From the cell containing the given text, extract its center point as [x, y] coordinate. 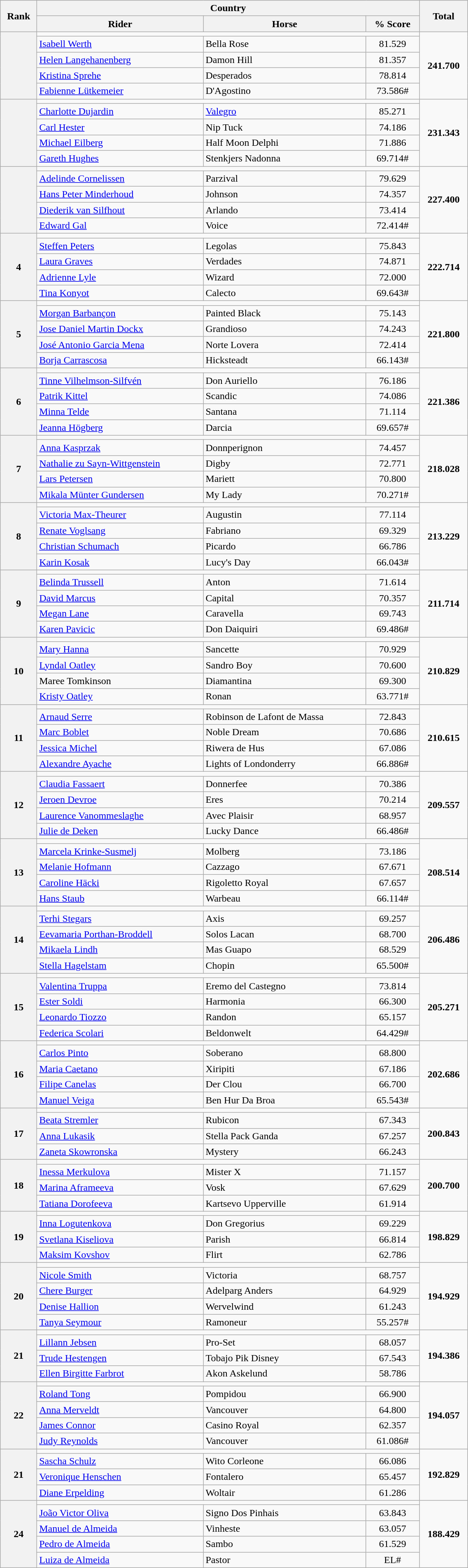
Caravella [285, 614]
76.186 [393, 380]
227.400 [444, 200]
58.786 [393, 1374]
188.429 [444, 1534]
61.529 [393, 1544]
Edward Gal [120, 226]
Calecto [285, 293]
Molberg [285, 851]
Diederik van Silfhout [120, 210]
71.614 [393, 582]
Tatiana Dorofeeva [120, 1203]
67.657 [393, 883]
Painted Black [285, 313]
Eevamaria Porthan-Broddell [120, 934]
Tina Konyot [120, 293]
Luiza de Almeida [120, 1560]
Veronique Henschen [120, 1477]
72.000 [393, 277]
10 [19, 671]
70.600 [393, 665]
Alexandre Ayache [120, 764]
77.114 [393, 515]
18 [19, 1185]
Woltair [285, 1493]
Anna Merveldt [120, 1409]
Hicksteadt [285, 360]
218.028 [444, 469]
7 [19, 469]
Adrienne Lyle [120, 277]
Picardo [285, 546]
Pompidou [285, 1394]
Caroline Häcki [120, 883]
João Victor Oliva [120, 1513]
Mary Hanna [120, 650]
Johnson [285, 194]
Inessa Merkulova [120, 1172]
Anna Lukasik [120, 1136]
Fontalero [285, 1477]
194.929 [444, 1297]
James Connor [120, 1425]
81.357 [393, 60]
9 [19, 603]
Pastor [285, 1560]
Sambo [285, 1544]
Voice [285, 226]
66.814 [393, 1239]
Fabriano [285, 530]
Ben Hur Da Broa [285, 1100]
Bella Rose [285, 44]
Manuel Veiga [120, 1100]
Sascha Schulz [120, 1461]
Ellen Birgitte Farbrot [120, 1374]
Renate Voglsang [120, 530]
Wizard [285, 277]
Claudia Fassaert [120, 784]
Victoria Max-Theurer [120, 515]
68.057 [393, 1342]
Terhi Stegars [120, 918]
Diamantina [285, 681]
206.486 [444, 940]
66.786 [393, 546]
Rider [120, 24]
Nathalie zu Sayn-Wittgenstein [120, 463]
210.829 [444, 671]
Mikaela Lindh [120, 950]
Borja Carrascosa [120, 360]
D'Agostino [285, 91]
Wito Corleone [285, 1461]
Maree Tomkinson [120, 681]
Marina Aframeeva [120, 1187]
66.043# [393, 562]
Stella Pack Ganda [285, 1136]
Diane Erpelding [120, 1493]
13 [19, 872]
71.114 [393, 412]
Pro-Set [285, 1342]
Lights of Londonderry [285, 764]
Don Auriello [285, 380]
% Score [393, 24]
Anna Kasprzak [120, 448]
74.243 [393, 329]
Scandic [285, 396]
70.386 [393, 784]
Carlos Pinto [120, 1053]
85.271 [393, 111]
Nip Tuck [285, 127]
4 [19, 267]
Valentina Truppa [120, 986]
12 [19, 805]
74.086 [393, 396]
67.343 [393, 1120]
70.214 [393, 799]
70.800 [393, 479]
Hans Staub [120, 898]
Avec Plaisir [285, 815]
Christian Schumach [120, 546]
Total [444, 16]
Denise Hallion [120, 1306]
81.529 [393, 44]
Eres [285, 799]
Jose Daniel Martin Dockx [120, 329]
Mikala Münter Gundersen [120, 495]
Half Moon Delphi [285, 143]
79.629 [393, 179]
208.514 [444, 872]
70.686 [393, 732]
Fabienne Lütkemeier [120, 91]
69.657# [393, 428]
Belinda Trussell [120, 582]
Norte Lovera [285, 344]
Jeroen Devroe [120, 799]
Akon Askelund [285, 1374]
69.300 [393, 681]
70.271# [393, 495]
Lyndal Oatley [120, 665]
Marcela Krinke-Susmelj [120, 851]
22 [19, 1415]
Rigoletto Royal [285, 883]
Desperados [285, 75]
Solos Lacan [285, 934]
66.886# [393, 764]
Mystery [285, 1152]
72.414 [393, 344]
Augustin [285, 515]
Lucky Dance [285, 831]
Hans Peter Minderhoud [120, 194]
My Lady [285, 495]
Ramoneur [285, 1322]
Zaneta Skowronska [120, 1152]
69.329 [393, 530]
Melanie Hofmann [120, 867]
Grandioso [285, 329]
Maria Caetano [120, 1069]
222.714 [444, 267]
Mas Guapo [285, 950]
Carl Hester [120, 127]
Lars Petersen [120, 479]
Federica Scolari [120, 1033]
Arlando [285, 210]
55.257# [393, 1322]
69.229 [393, 1223]
192.829 [444, 1475]
61.286 [393, 1493]
64.429# [393, 1033]
68.957 [393, 815]
209.557 [444, 805]
Judy Reynolds [120, 1441]
Don Gregorius [285, 1223]
194.057 [444, 1415]
Der Clou [285, 1084]
Horse [285, 24]
74.871 [393, 262]
Vosk [285, 1187]
Randon [285, 1017]
74.186 [393, 127]
Stenkjers Nadonna [285, 158]
Gareth Hughes [120, 158]
Signo Dos Pinhais [285, 1513]
Eremo del Castegno [285, 986]
Digby [285, 463]
65.457 [393, 1477]
205.271 [444, 1007]
71.157 [393, 1172]
71.886 [393, 143]
Megan Lane [120, 614]
Riwera de Hus [285, 748]
65.157 [393, 1017]
24 [19, 1534]
72.414# [393, 226]
Kartsevo Upperville [285, 1203]
Country [228, 8]
Beata Stremler [120, 1120]
69.257 [393, 918]
Adelparg Anders [285, 1291]
Capital [285, 598]
19 [19, 1236]
69.643# [393, 293]
241.700 [444, 65]
Noble Dream [285, 732]
Verdades [285, 262]
Adelinde Cornelissen [120, 179]
66.486# [393, 831]
73.414 [393, 210]
Donnperignon [285, 448]
64.800 [393, 1409]
62.357 [393, 1425]
Mariett [285, 479]
78.814 [393, 75]
Maksim Kovshov [120, 1255]
213.229 [444, 536]
63.771# [393, 696]
17 [19, 1133]
67.186 [393, 1069]
Chere Burger [120, 1291]
Steffen Peters [120, 246]
Anton [285, 582]
67.543 [393, 1358]
Roland Tong [120, 1394]
David Marcus [120, 598]
16 [19, 1074]
68.700 [393, 934]
Patrik Kittel [120, 396]
Nicole Smith [120, 1275]
66.700 [393, 1084]
62.786 [393, 1255]
Axis [285, 918]
Victoria [285, 1275]
63.057 [393, 1528]
61.086# [393, 1441]
67.257 [393, 1136]
200.700 [444, 1185]
Julie de Deken [120, 831]
221.386 [444, 401]
Svetlana Kiseliova [120, 1239]
Jessica Michel [120, 748]
20 [19, 1297]
67.671 [393, 867]
14 [19, 940]
Mister X [285, 1172]
194.386 [444, 1356]
64.929 [393, 1291]
Tanya Seymour [120, 1322]
6 [19, 401]
Rank [19, 16]
68.529 [393, 950]
Sancette [285, 650]
Jeanna Högberg [120, 428]
Tinne Vilhelmson-Silfvén [120, 380]
Kristy Oatley [120, 696]
Chopin [285, 965]
Morgan Barbançon [120, 313]
68.757 [393, 1275]
Sandro Boy [285, 665]
Arnaud Serre [120, 717]
Flirt [285, 1255]
Helen Langehanenberg [120, 60]
11 [19, 738]
Leonardo Tiozzo [120, 1017]
Darcia [285, 428]
65.543# [393, 1100]
Casino Royal [285, 1425]
61.914 [393, 1203]
202.686 [444, 1074]
Rubicon [285, 1120]
73.186 [393, 851]
Karin Kosak [120, 562]
231.343 [444, 133]
66.900 [393, 1394]
Pedro de Almeida [120, 1544]
66.243 [393, 1152]
Don Daiquiri [285, 629]
74.357 [393, 194]
Isabell Werth [120, 44]
75.843 [393, 246]
5 [19, 334]
Karen Pavicic [120, 629]
69.743 [393, 614]
Ester Soldi [120, 1001]
74.457 [393, 448]
65.500# [393, 965]
72.843 [393, 717]
Soberano [285, 1053]
Cazzago [285, 867]
66.086 [393, 1461]
73.814 [393, 986]
Donnerfee [285, 784]
Laura Graves [120, 262]
Warbeau [285, 898]
Vinheste [285, 1528]
66.114# [393, 898]
73.586# [393, 91]
Legolas [285, 246]
EL# [393, 1560]
Valegro [285, 111]
Santana [285, 412]
Marc Boblet [120, 732]
211.714 [444, 603]
Robinson de Lafont de Massa [285, 717]
70.357 [393, 598]
Tobajo Pik Disney [285, 1358]
200.843 [444, 1133]
Damon Hill [285, 60]
Inna Logutenkova [120, 1223]
Xiripiti [285, 1069]
69.714# [393, 158]
66.300 [393, 1001]
Parzival [285, 179]
Charlotte Dujardin [120, 111]
68.800 [393, 1053]
210.615 [444, 738]
198.829 [444, 1236]
69.486# [393, 629]
Manuel de Almeida [120, 1528]
61.243 [393, 1306]
15 [19, 1007]
67.629 [393, 1187]
Beldonwelt [285, 1033]
67.086 [393, 748]
Stella Hagelstam [120, 965]
Lillann Jebsen [120, 1342]
8 [19, 536]
Wervelwind [285, 1306]
70.929 [393, 650]
Trude Hestengen [120, 1358]
Filipe Canelas [120, 1084]
75.143 [393, 313]
José Antonio Garcia Mena [120, 344]
Michael Eilberg [120, 143]
Ronan [285, 696]
Parish [285, 1239]
221.800 [444, 334]
Laurence Vanommeslaghe [120, 815]
Minna Telde [120, 412]
Harmonia [285, 1001]
Kristina Sprehe [120, 75]
66.143# [393, 360]
72.771 [393, 463]
Lucy's Day [285, 562]
63.843 [393, 1513]
